For the text-containing cell, return its midpoint in [X, Y] coordinate format. 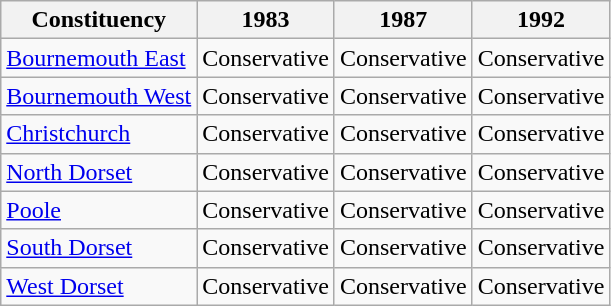
West Dorset [99, 286]
Constituency [99, 20]
South Dorset [99, 248]
1992 [541, 20]
Bournemouth West [99, 96]
Christchurch [99, 134]
North Dorset [99, 172]
1983 [266, 20]
1987 [403, 20]
Poole [99, 210]
Bournemouth East [99, 58]
